Pinpoint the cell where the given text exists, returning its (x, y) midpoint coordinate. 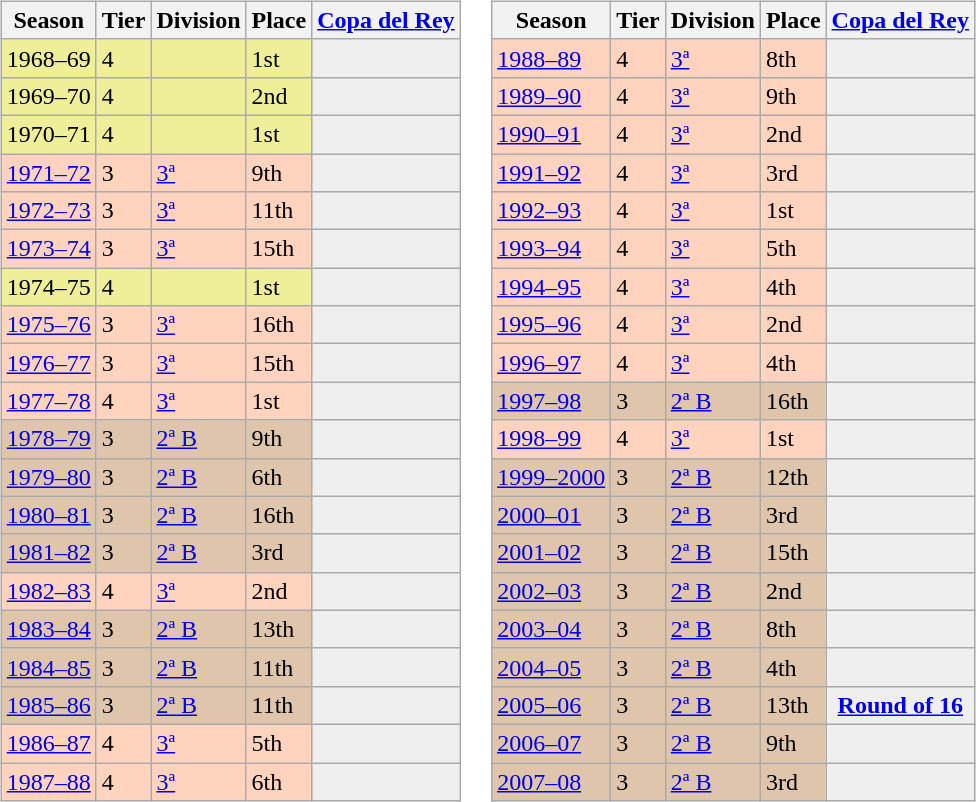
1976–77 (48, 363)
1994–95 (552, 287)
2000–01 (552, 515)
1972–73 (48, 211)
2007–08 (552, 781)
1988–89 (552, 58)
2005–06 (552, 705)
1991–92 (552, 173)
2004–05 (552, 667)
1968–69 (48, 58)
2006–07 (552, 743)
1979–80 (48, 477)
1982–83 (48, 591)
Round of 16 (900, 705)
1984–85 (48, 667)
1974–75 (48, 287)
1981–82 (48, 553)
1992–93 (552, 211)
1997–98 (552, 401)
1970–71 (48, 134)
1973–74 (48, 249)
1989–90 (552, 96)
1995–96 (552, 325)
1990–91 (552, 134)
1971–72 (48, 173)
1983–84 (48, 629)
2003–04 (552, 629)
1986–87 (48, 743)
1969–70 (48, 96)
1987–88 (48, 781)
1998–99 (552, 439)
12th (793, 477)
1993–94 (552, 249)
2002–03 (552, 591)
1978–79 (48, 439)
1980–81 (48, 515)
1975–76 (48, 325)
1977–78 (48, 401)
2001–02 (552, 553)
1999–2000 (552, 477)
1985–86 (48, 705)
1996–97 (552, 363)
